Locate the cell with the specified text and output its (x, y) center coordinate. 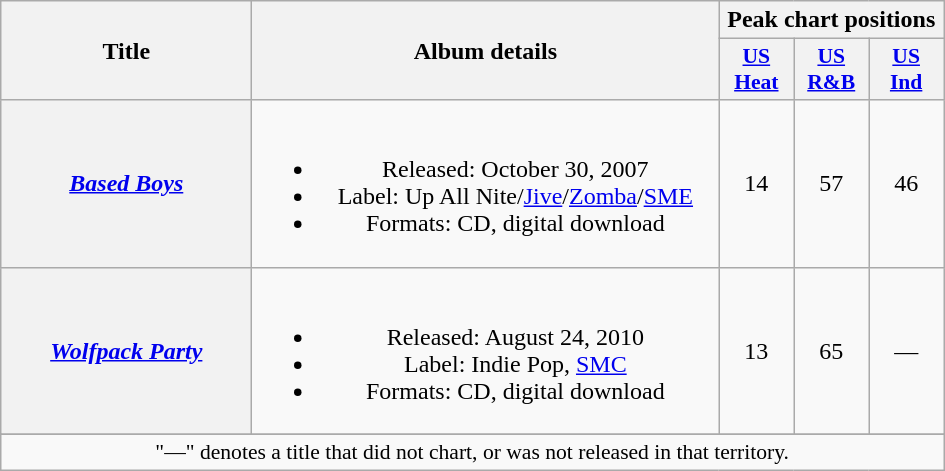
46 (906, 184)
14 (756, 184)
Based Boys (126, 184)
Released: October 30, 2007Label: Up All Nite/Jive/Zomba/SMEFormats: CD, digital download (486, 184)
USInd (906, 70)
65 (832, 350)
US Heat (756, 70)
Album details (486, 50)
Released: August 24, 2010Label: Indie Pop, SMCFormats: CD, digital download (486, 350)
57 (832, 184)
13 (756, 350)
Peak chart positions (832, 20)
US R&B (832, 70)
Wolfpack Party (126, 350)
— (906, 350)
Title (126, 50)
"—" denotes a title that did not chart, or was not released in that territory. (472, 452)
